Output the [X, Y] coordinate of the center of the cell containing the given text.  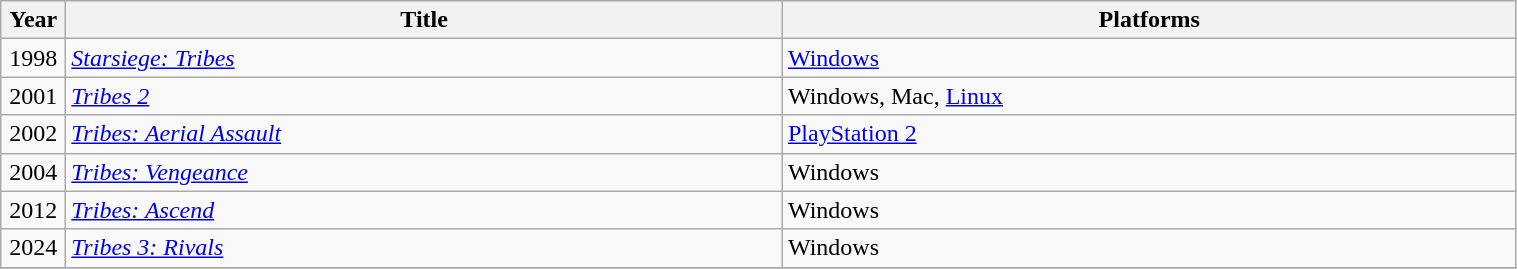
2001 [34, 96]
Tribes: Vengeance [424, 172]
Windows, Mac, Linux [1149, 96]
Title [424, 20]
Starsiege: Tribes [424, 58]
2012 [34, 210]
Year [34, 20]
2004 [34, 172]
PlayStation 2 [1149, 134]
Tribes: Ascend [424, 210]
1998 [34, 58]
Tribes: Aerial Assault [424, 134]
2002 [34, 134]
Platforms [1149, 20]
Tribes 2 [424, 96]
2024 [34, 248]
Tribes 3: Rivals [424, 248]
